Capture the cell that displays the provided text and extract its (x, y) central coordinate. 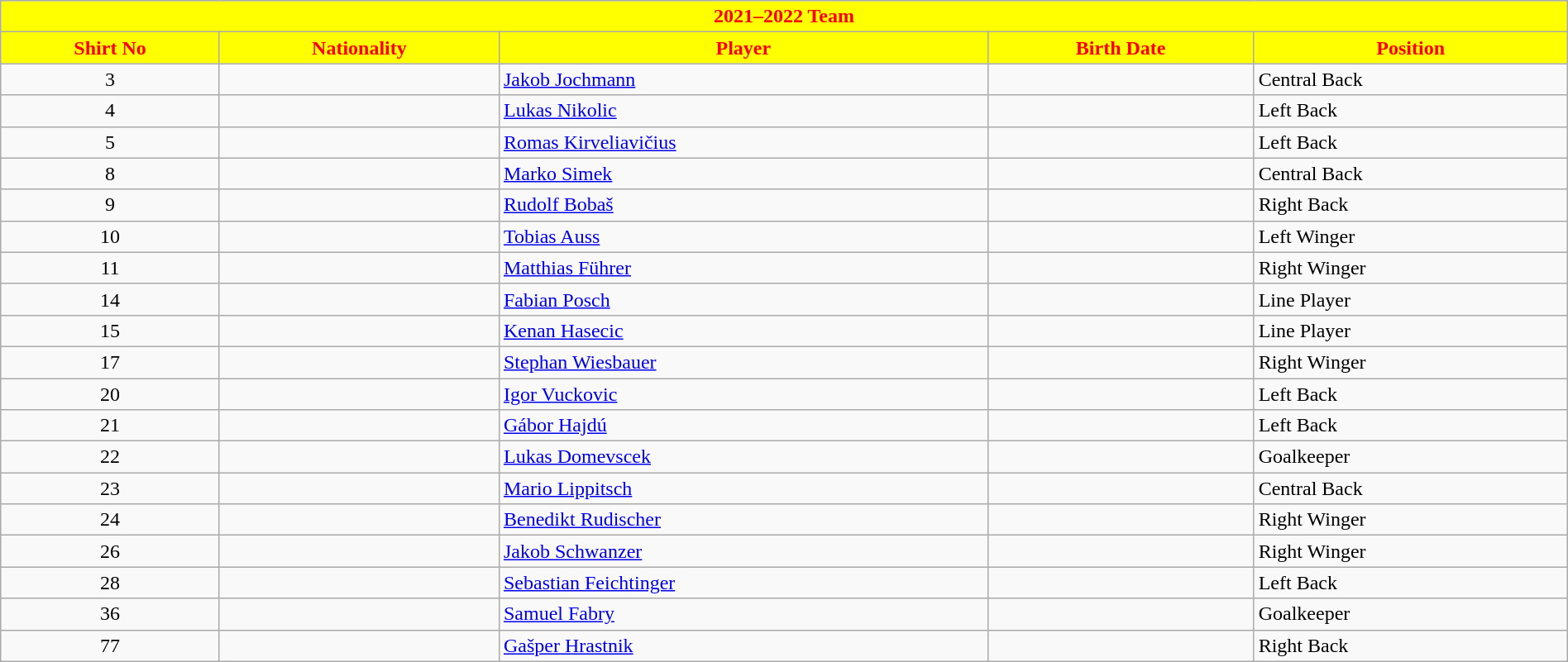
22 (111, 457)
14 (111, 299)
2021–2022 Team (784, 17)
10 (111, 236)
Nationality (359, 48)
Tobias Auss (743, 236)
Rudolf Bobaš (743, 205)
26 (111, 551)
77 (111, 645)
Jakob Schwanzer (743, 551)
Igor Vuckovic (743, 394)
Matthias Führer (743, 268)
8 (111, 174)
36 (111, 614)
Lukas Domevscek (743, 457)
3 (111, 79)
Birth Date (1121, 48)
9 (111, 205)
Position (1411, 48)
23 (111, 488)
Lukas Nikolic (743, 111)
Left Winger (1411, 236)
Samuel Fabry (743, 614)
Gašper Hrastnik (743, 645)
Mario Lippitsch (743, 488)
15 (111, 331)
17 (111, 362)
20 (111, 394)
11 (111, 268)
Jakob Jochmann (743, 79)
Kenan Hasecic (743, 331)
Player (743, 48)
Shirt No (111, 48)
Benedikt Rudischer (743, 520)
24 (111, 520)
Stephan Wiesbauer (743, 362)
Gábor Hajdú (743, 426)
Marko Simek (743, 174)
5 (111, 142)
Sebastian Feichtinger (743, 583)
Fabian Posch (743, 299)
4 (111, 111)
21 (111, 426)
28 (111, 583)
Romas Kirveliavičius (743, 142)
